Identify which cell holds the provided text, then report its [x, y] central coordinate. 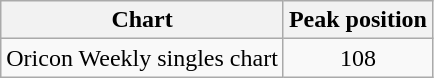
108 [358, 58]
Oricon Weekly singles chart [142, 58]
Peak position [358, 20]
Chart [142, 20]
